Return the [X, Y] coordinate for the center point of the cell that contains the specified text.  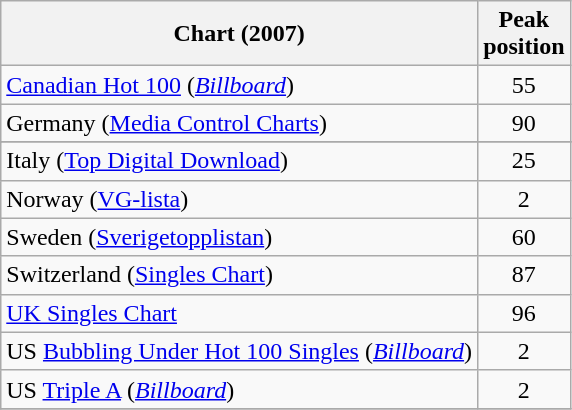
Peakposition [524, 34]
US Triple A (Billboard) [240, 389]
Norway (VG-lista) [240, 199]
Sweden (Sverigetopplistan) [240, 237]
96 [524, 313]
Canadian Hot 100 (Billboard) [240, 85]
US Bubbling Under Hot 100 Singles (Billboard) [240, 351]
UK Singles Chart [240, 313]
Italy (Top Digital Download) [240, 161]
60 [524, 237]
Chart (2007) [240, 34]
Germany (Media Control Charts) [240, 123]
87 [524, 275]
25 [524, 161]
Switzerland (Singles Chart) [240, 275]
90 [524, 123]
55 [524, 85]
